Detect which cell encompasses the target text, then output its [X, Y] center coordinate. 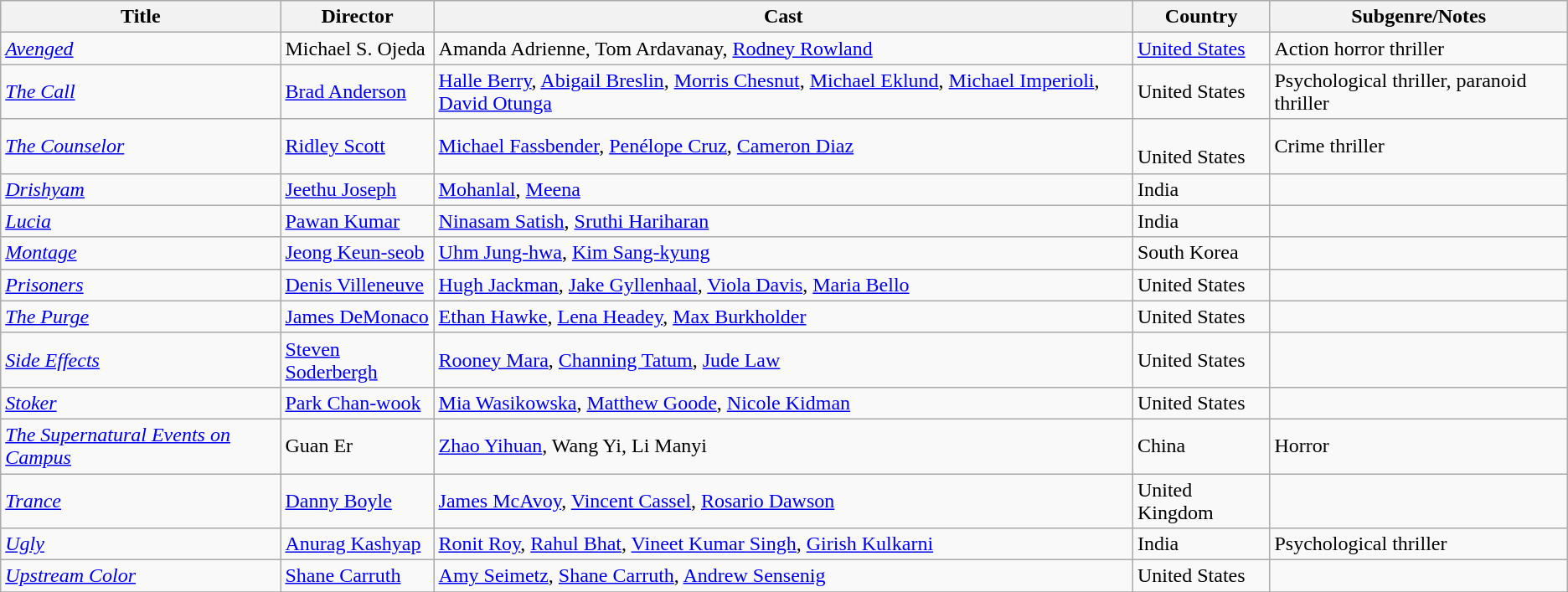
China [1201, 445]
Crime thriller [1419, 146]
Avenged [141, 49]
Ronit Roy, Rahul Bhat, Vineet Kumar Singh, Girish Kulkarni [783, 544]
Anurag Kashyap [357, 544]
Amanda Adrienne, Tom Ardavanay, Rodney Rowland [783, 49]
Montage [141, 253]
Michael Fassbender, Penélope Cruz, Cameron Diaz [783, 146]
Rooney Mara, Channing Tatum, Jude Law [783, 360]
Uhm Jung-hwa, Kim Sang-kyung [783, 253]
Subgenre/Notes [1419, 17]
Shane Carruth [357, 576]
Park Chan-wook [357, 403]
James DeMonaco [357, 317]
Drishyam [141, 189]
Pawan Kumar [357, 221]
Ugly [141, 544]
Jeethu Joseph [357, 189]
Side Effects [141, 360]
Ninasam Satish, Sruthi Hariharan [783, 221]
Country [1201, 17]
Danny Boyle [357, 501]
Ethan Hawke, Lena Headey, Max Burkholder [783, 317]
Stoker [141, 403]
Hugh Jackman, Jake Gyllenhaal, Viola Davis, Maria Bello [783, 285]
Guan Er [357, 445]
Psychological thriller, paranoid thriller [1419, 92]
Amy Seimetz, Shane Carruth, Andrew Sensenig [783, 576]
Brad Anderson [357, 92]
Trance [141, 501]
United Kingdom [1201, 501]
Horror [1419, 445]
Ridley Scott [357, 146]
Prisoners [141, 285]
Lucia [141, 221]
Denis Villeneuve [357, 285]
The Purge [141, 317]
The Call [141, 92]
Psychological thriller [1419, 544]
James McAvoy, Vincent Cassel, Rosario Dawson [783, 501]
Steven Soderbergh [357, 360]
Title [141, 17]
Mia Wasikowska, Matthew Goode, Nicole Kidman [783, 403]
The Counselor [141, 146]
Mohanlal, Meena [783, 189]
Action horror thriller [1419, 49]
Michael S. Ojeda [357, 49]
Jeong Keun-seob [357, 253]
The Supernatural Events on Campus [141, 445]
Upstream Color [141, 576]
Cast [783, 17]
Halle Berry, Abigail Breslin, Morris Chesnut, Michael Eklund, Michael Imperioli, David Otunga [783, 92]
South Korea [1201, 253]
Director [357, 17]
Zhao Yihuan, Wang Yi, Li Manyi [783, 445]
